Locate the cell with the specified text and output its (X, Y) center coordinate. 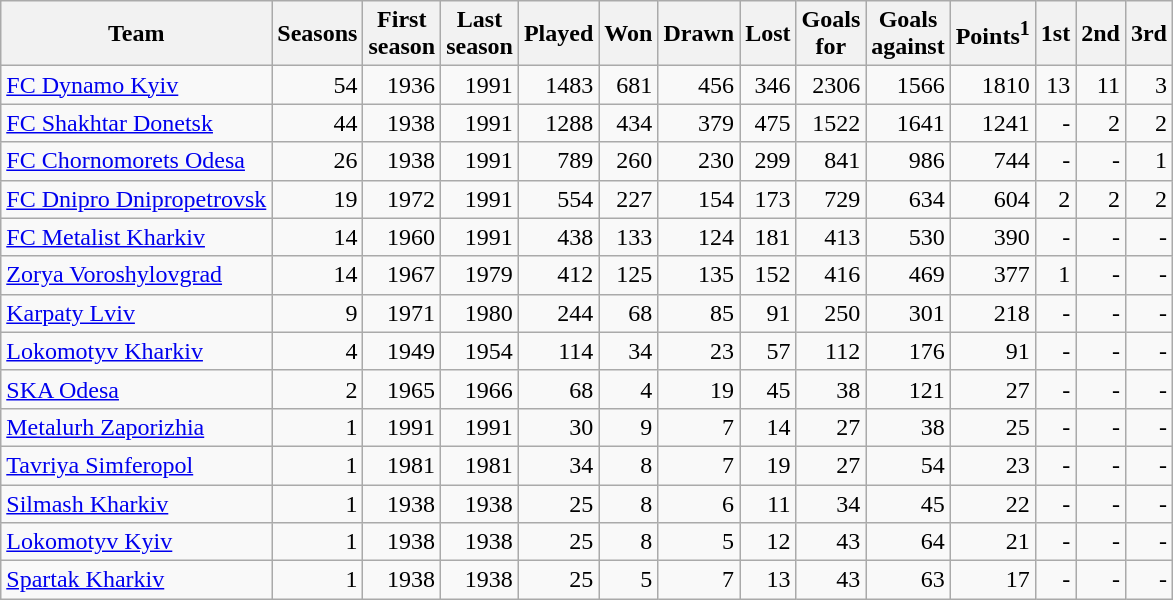
Points1 (992, 34)
21 (992, 542)
Lokomotyv Kyiv (136, 542)
112 (831, 351)
3rd (1148, 34)
30 (558, 427)
FC Metalist Kharkiv (136, 237)
Tavriya Simferopol (136, 465)
634 (908, 199)
301 (908, 313)
434 (628, 123)
456 (699, 85)
63 (908, 580)
22 (992, 503)
346 (768, 85)
181 (768, 237)
1936 (402, 85)
Lokomotyv Kharkiv (136, 351)
1967 (402, 275)
Silmash Kharkiv (136, 503)
377 (992, 275)
125 (628, 275)
3 (1148, 85)
SKA Odesa (136, 389)
Lastseason (480, 34)
729 (831, 199)
Zorya Voroshylovgrad (136, 275)
744 (992, 161)
841 (831, 161)
121 (908, 389)
379 (699, 123)
Drawn (699, 34)
Team (136, 34)
554 (558, 199)
1979 (480, 275)
Seasons (318, 34)
1980 (480, 313)
57 (768, 351)
2nd (1101, 34)
1522 (831, 123)
390 (992, 237)
Lost (768, 34)
133 (628, 237)
530 (908, 237)
FC Shakhtar Donetsk (136, 123)
1566 (908, 85)
26 (318, 161)
1641 (908, 123)
218 (992, 313)
681 (628, 85)
152 (768, 275)
1st (1055, 34)
413 (831, 237)
244 (558, 313)
1949 (402, 351)
154 (699, 199)
Goalsfor (831, 34)
17 (992, 580)
986 (908, 161)
1966 (480, 389)
173 (768, 199)
1483 (558, 85)
230 (699, 161)
789 (558, 161)
114 (558, 351)
1972 (402, 199)
227 (628, 199)
Metalurh Zaporizhia (136, 427)
1971 (402, 313)
1960 (402, 237)
12 (768, 542)
124 (699, 237)
438 (558, 237)
Played (558, 34)
FC Dynamo Kyiv (136, 85)
135 (699, 275)
1810 (992, 85)
64 (908, 542)
412 (558, 275)
1965 (402, 389)
44 (318, 123)
Spartak Kharkiv (136, 580)
475 (768, 123)
2306 (831, 85)
604 (992, 199)
416 (831, 275)
Firstseason (402, 34)
260 (628, 161)
FC Dnipro Dnipropetrovsk (136, 199)
250 (831, 313)
Karpaty Lviv (136, 313)
469 (908, 275)
1241 (992, 123)
299 (768, 161)
Goalsagainst (908, 34)
85 (699, 313)
1288 (558, 123)
1954 (480, 351)
6 (699, 503)
Won (628, 34)
FC Chornomorets Odesa (136, 161)
176 (908, 351)
